Search for the cell housing the specified text and yield its (X, Y) center coordinate. 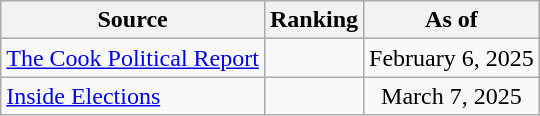
Inside Elections (133, 96)
Source (133, 20)
The Cook Political Report (133, 58)
Ranking (314, 20)
March 7, 2025 (452, 96)
February 6, 2025 (452, 58)
As of (452, 20)
